Detect which cell encompasses the target text, then output its (x, y) center coordinate. 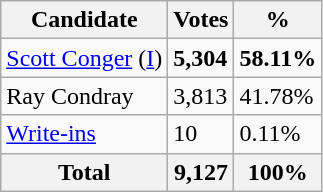
Scott Conger (I) (84, 58)
Write-ins (84, 134)
% (278, 20)
Votes (201, 20)
0.11% (278, 134)
41.78% (278, 96)
10 (201, 134)
100% (278, 172)
Total (84, 172)
58.11% (278, 58)
3,813 (201, 96)
Ray Condray (84, 96)
9,127 (201, 172)
5,304 (201, 58)
Candidate (84, 20)
